Locate the cell with the specified text and output its [x, y] center coordinate. 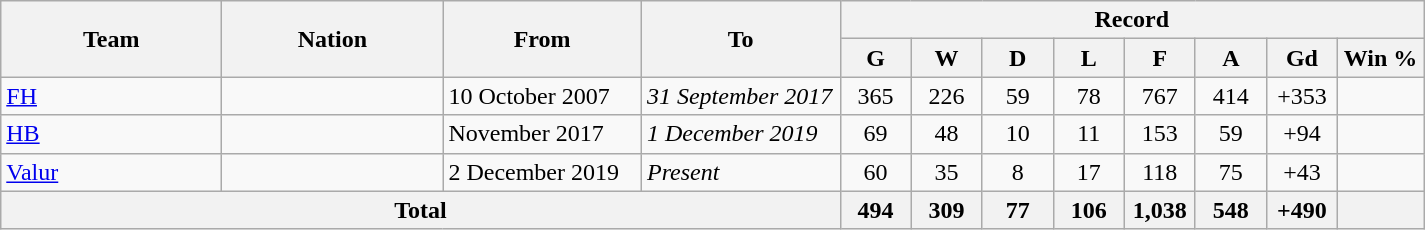
11 [1088, 134]
A [1230, 58]
Record [1132, 20]
HB [112, 134]
F [1160, 58]
10 [1018, 134]
35 [946, 172]
+43 [1302, 172]
From [542, 39]
48 [946, 134]
494 [876, 210]
767 [1160, 96]
To [740, 39]
153 [1160, 134]
106 [1088, 210]
69 [876, 134]
FH [112, 96]
75 [1230, 172]
548 [1230, 210]
Gd [1302, 58]
1,038 [1160, 210]
365 [876, 96]
17 [1088, 172]
2 December 2019 [542, 172]
10 October 2007 [542, 96]
L [1088, 58]
Team [112, 39]
W [946, 58]
60 [876, 172]
226 [946, 96]
309 [946, 210]
Total [420, 210]
8 [1018, 172]
Present [740, 172]
31 September 2017 [740, 96]
77 [1018, 210]
+353 [1302, 96]
Nation [332, 39]
+490 [1302, 210]
G [876, 58]
118 [1160, 172]
1 December 2019 [740, 134]
D [1018, 58]
Valur [112, 172]
414 [1230, 96]
Win % [1380, 58]
November 2017 [542, 134]
+94 [1302, 134]
78 [1088, 96]
